Pinpoint the cell where the given text exists, returning its [X, Y] midpoint coordinate. 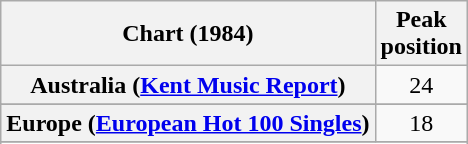
Australia (Kent Music Report) [188, 85]
Peakposition [421, 34]
Europe (European Hot 100 Singles) [188, 123]
24 [421, 85]
18 [421, 123]
Chart (1984) [188, 34]
